Provide the [X, Y] coordinate of the cell's center where the given text is located.  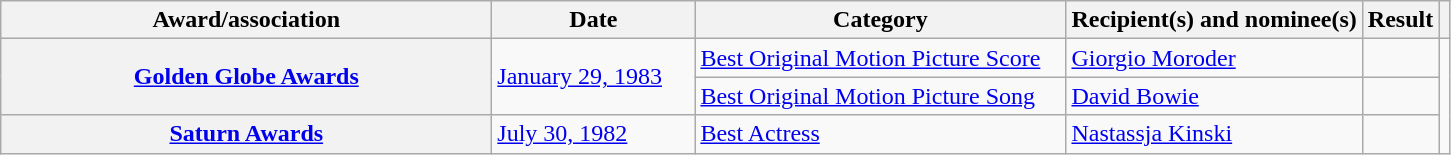
Date [594, 20]
David Bowie [1214, 96]
Nastassja Kinski [1214, 134]
Best Actress [880, 134]
Best Original Motion Picture Song [880, 96]
Giorgio Moroder [1214, 58]
Category [880, 20]
Golden Globe Awards [246, 77]
Best Original Motion Picture Score [880, 58]
Result [1400, 20]
Recipient(s) and nominee(s) [1214, 20]
July 30, 1982 [594, 134]
Award/association [246, 20]
January 29, 1983 [594, 77]
Saturn Awards [246, 134]
